From the cell containing the given text, extract its center point as [x, y] coordinate. 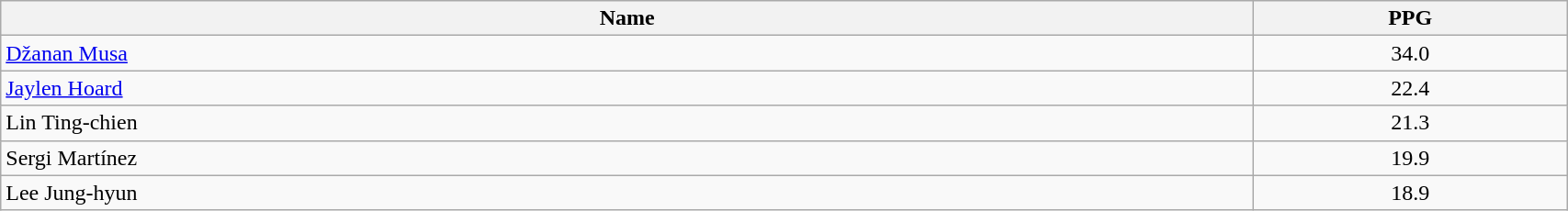
Jaylen Hoard [627, 88]
19.9 [1411, 158]
Džanan Musa [627, 53]
Lee Jung-hyun [627, 193]
22.4 [1411, 88]
34.0 [1411, 53]
Name [627, 18]
18.9 [1411, 193]
21.3 [1411, 123]
Sergi Martínez [627, 158]
Lin Ting-chien [627, 123]
PPG [1411, 18]
